Find where the given text appears and provide that cell's center as (x, y) coordinate. 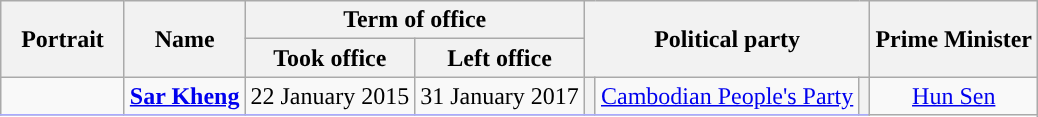
Name (184, 39)
Term of office (414, 20)
Portrait (63, 39)
Political party (726, 39)
31 January 2017 (500, 96)
Cambodian People's Party (726, 96)
Prime Minister (954, 39)
22 January 2015 (330, 96)
Sar Kheng (184, 96)
Took office (330, 58)
Hun Sen (954, 96)
Left office (500, 58)
